From the cell containing the given text, extract its center point as [x, y] coordinate. 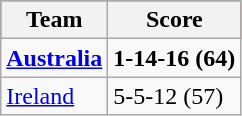
Team [54, 20]
5-5-12 (57) [174, 96]
1-14-16 (64) [174, 58]
Score [174, 20]
Ireland [54, 96]
Australia [54, 58]
